Return [X, Y] of the center of cell containing provided text 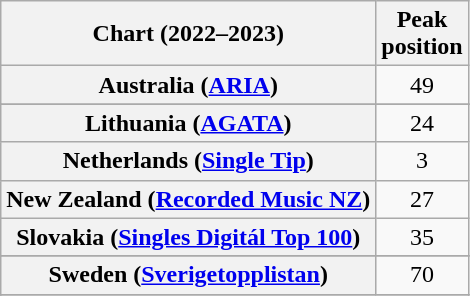
27 [422, 199]
Lithuania (AGATA) [188, 123]
49 [422, 85]
35 [422, 237]
70 [422, 275]
Peakposition [422, 34]
Slovakia (Singles Digitál Top 100) [188, 237]
3 [422, 161]
Netherlands (Single Tip) [188, 161]
24 [422, 123]
Australia (ARIA) [188, 85]
Chart (2022–2023) [188, 34]
New Zealand (Recorded Music NZ) [188, 199]
Sweden (Sverigetopplistan) [188, 275]
